Provide the (x, y) coordinate of the cell's center where the given text is located.  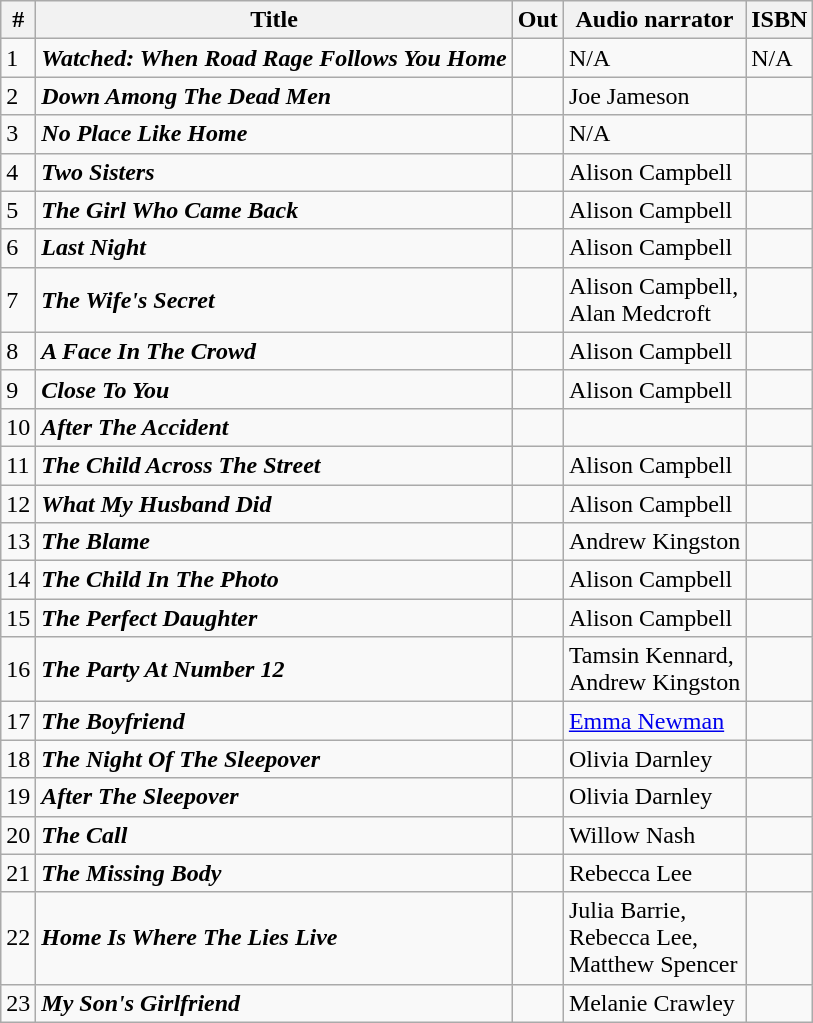
13 (18, 542)
The Girl Who Came Back (274, 210)
Home Is Where The Lies Live (274, 938)
The Wife's Secret (274, 300)
The Night Of The Sleepover (274, 759)
6 (18, 248)
Julia Barrie,Rebecca Lee,Matthew Spencer (654, 938)
The Child In The Photo (274, 580)
Melanie Crawley (654, 1003)
Tamsin Kennard,Andrew Kingston (654, 670)
No Place Like Home (274, 134)
Audio narrator (654, 20)
The Blame (274, 542)
8 (18, 351)
19 (18, 797)
16 (18, 670)
Joe Jameson (654, 96)
The Call (274, 835)
The Boyfriend (274, 721)
Two Sisters (274, 172)
9 (18, 389)
Title (274, 20)
5 (18, 210)
10 (18, 427)
Down Among The Dead Men (274, 96)
3 (18, 134)
20 (18, 835)
Willow Nash (654, 835)
4 (18, 172)
23 (18, 1003)
22 (18, 938)
Out (538, 20)
21 (18, 873)
18 (18, 759)
Rebecca Lee (654, 873)
12 (18, 503)
Last Night (274, 248)
The Perfect Daughter (274, 618)
Close To You (274, 389)
15 (18, 618)
Andrew Kingston (654, 542)
Alison Campbell,Alan Medcroft (654, 300)
The Child Across The Street (274, 465)
17 (18, 721)
11 (18, 465)
Emma Newman (654, 721)
7 (18, 300)
2 (18, 96)
The Party At Number 12 (274, 670)
1 (18, 58)
# (18, 20)
What My Husband Did (274, 503)
After The Accident (274, 427)
The Missing Body (274, 873)
Watched: When Road Rage Follows You Home (274, 58)
My Son's Girlfriend (274, 1003)
After The Sleepover (274, 797)
A Face In The Crowd (274, 351)
ISBN (780, 20)
14 (18, 580)
